Pinpoint the cell where the given text exists, returning its (x, y) midpoint coordinate. 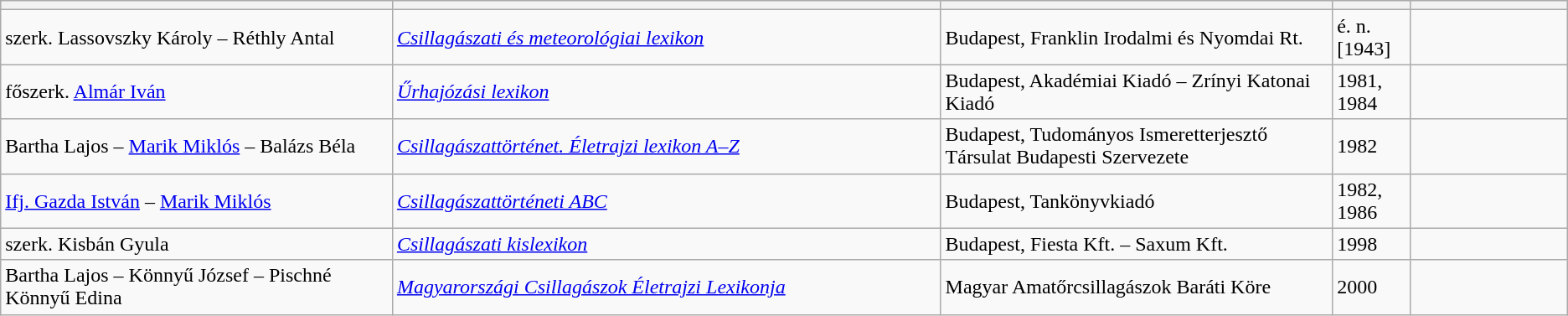
1982, 1986 (1372, 201)
szerk. Kisbán Gyula (197, 244)
2000 (1372, 287)
1981, 1984 (1372, 92)
Budapest, Tudományos Ismeretterjesztő Társulat Budapesti Szervezete (1137, 146)
Ifj. Gazda István – Marik Miklós (197, 201)
Űrhajózási lexikon (667, 92)
Csillagászattörténet. Életrajzi lexikon A–Z (667, 146)
1982 (1372, 146)
é. n. [1943] (1372, 37)
1998 (1372, 244)
Csillagászati és meteorológiai lexikon (667, 37)
Budapest, Tankönyvkiadó (1137, 201)
szerk. Lassovszky Károly – Réthly Antal (197, 37)
főszerk. Almár Iván (197, 92)
Budapest, Fiesta Kft. – Saxum Kft. (1137, 244)
Budapest, Franklin Irodalmi és Nyomdai Rt. (1137, 37)
Magyarországi Csillagászok Életrajzi Lexikonja (667, 287)
Csillagászattörténeti ABC (667, 201)
Bartha Lajos – Könnyű József – Pischné Könnyű Edina (197, 287)
Budapest, Akadémiai Kiadó – Zrínyi Katonai Kiadó (1137, 92)
Magyar Amatőrcsillagászok Baráti Köre (1137, 287)
Csillagászati kislexikon (667, 244)
Bartha Lajos – Marik Miklós – Balázs Béla (197, 146)
